Scan for the cell matching the given text and deliver its (X, Y) coordinate at center. 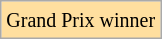
Grand Prix winner (81, 20)
